Capture the cell that displays the provided text and extract its (x, y) central coordinate. 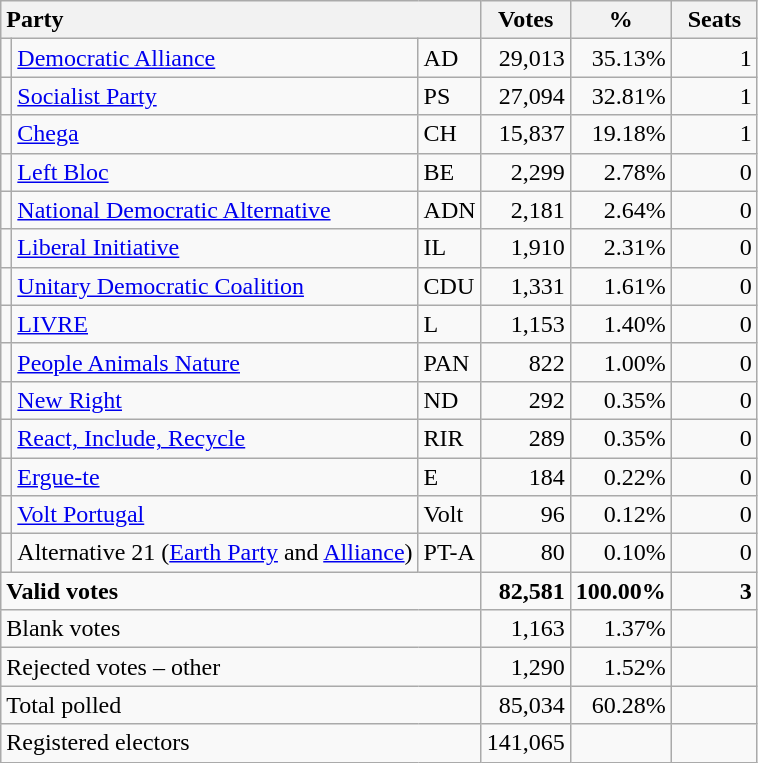
60.28% (620, 705)
1,163 (526, 629)
3 (714, 591)
184 (526, 477)
822 (526, 362)
Blank votes (241, 629)
% (620, 20)
Alternative 21 (Earth Party and Alliance) (215, 553)
82,581 (526, 591)
Registered electors (241, 743)
1.37% (620, 629)
29,013 (526, 58)
Valid votes (241, 591)
0.22% (620, 477)
80 (526, 553)
Seats (714, 20)
Volt (450, 515)
27,094 (526, 96)
1,910 (526, 248)
Socialist Party (215, 96)
L (450, 324)
292 (526, 400)
2.64% (620, 210)
Chega (215, 134)
96 (526, 515)
100.00% (620, 591)
AD (450, 58)
1,290 (526, 667)
E (450, 477)
1.52% (620, 667)
Party (241, 20)
1,153 (526, 324)
35.13% (620, 58)
People Animals Nature (215, 362)
2,299 (526, 172)
Rejected votes – other (241, 667)
2,181 (526, 210)
React, Include, Recycle (215, 438)
2.31% (620, 248)
ND (450, 400)
RIR (450, 438)
BE (450, 172)
1.61% (620, 286)
Volt Portugal (215, 515)
IL (450, 248)
289 (526, 438)
Democratic Alliance (215, 58)
141,065 (526, 743)
New Right (215, 400)
CDU (450, 286)
1.40% (620, 324)
Ergue-te (215, 477)
Total polled (241, 705)
32.81% (620, 96)
15,837 (526, 134)
1,331 (526, 286)
PS (450, 96)
2.78% (620, 172)
1.00% (620, 362)
19.18% (620, 134)
ADN (450, 210)
PAN (450, 362)
PT-A (450, 553)
Unitary Democratic Coalition (215, 286)
Left Bloc (215, 172)
LIVRE (215, 324)
National Democratic Alternative (215, 210)
CH (450, 134)
85,034 (526, 705)
Votes (526, 20)
0.12% (620, 515)
Liberal Initiative (215, 248)
0.10% (620, 553)
